Search for the cell housing the specified text and yield its [x, y] center coordinate. 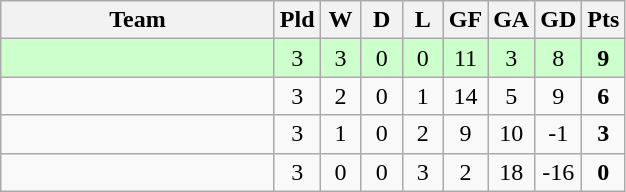
D [382, 20]
GF [465, 20]
5 [512, 96]
-1 [558, 134]
Pts [604, 20]
-16 [558, 172]
Team [138, 20]
Pld [297, 20]
6 [604, 96]
14 [465, 96]
L [422, 20]
W [340, 20]
8 [558, 58]
11 [465, 58]
18 [512, 172]
GD [558, 20]
GA [512, 20]
10 [512, 134]
